Find where the given text appears and provide that cell's center as [x, y] coordinate. 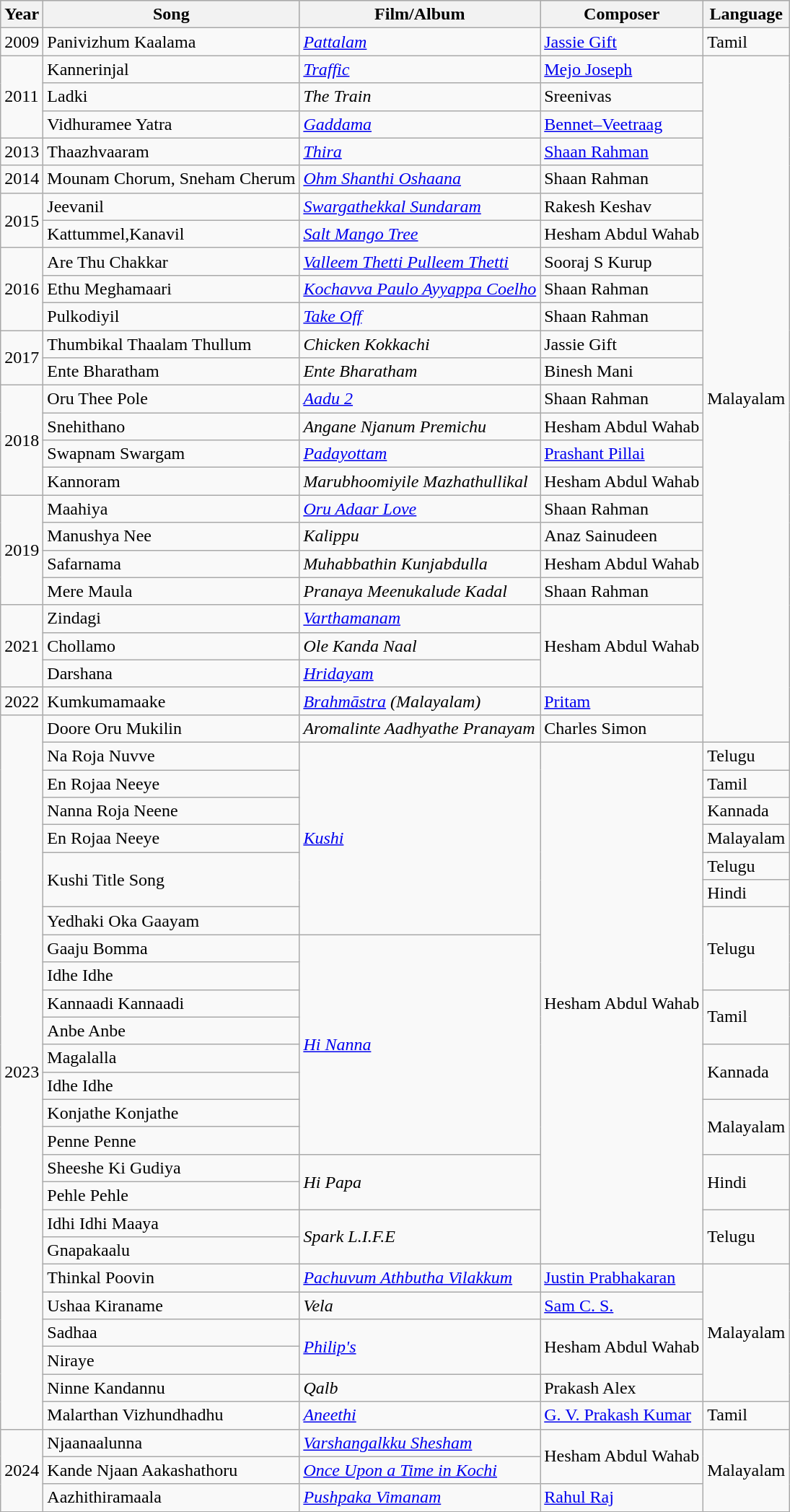
Kande Njaan Aakashathoru [172, 1470]
Aromalinte Aadhyathe Pranayam [420, 728]
Composer [622, 14]
Chollamo [172, 646]
Magalalla [172, 1058]
Prashant Pillai [622, 454]
2023 [22, 1072]
Nanna Roja Neene [172, 811]
Pachuvum Athbutha Vilakkum [420, 1278]
Na Roja Nuvve [172, 756]
Doore Oru Mukilin [172, 728]
Brahmāstra (Malayalam) [420, 701]
Manushya Nee [172, 536]
Song [172, 14]
Kochavva Paulo Ayyappa Coelho [420, 289]
Pehle Pehle [172, 1195]
Spark L.I.F.E [420, 1237]
Swargathekkal Sundaram [420, 206]
2015 [22, 220]
Snehithano [172, 427]
Swapnam Swargam [172, 454]
Are Thu Chakkar [172, 261]
Mere Maula [172, 591]
Vela [420, 1306]
2016 [22, 289]
Sheeshe Ki Gudiya [172, 1168]
Gaddama [420, 124]
Safarnama [172, 564]
Konjathe Konjathe [172, 1113]
Mejo Joseph [622, 69]
The Train [420, 97]
Thumbikal Thaalam Thullum [172, 344]
Film/Album [420, 14]
2021 [22, 646]
Charles Simon [622, 728]
Sadhaa [172, 1333]
Hi Papa [420, 1181]
Prakash Alex [622, 1388]
Njaanaalunna [172, 1443]
Traffic [420, 69]
Anbe Anbe [172, 1031]
Year [22, 14]
Thira [420, 152]
Yedhaki Oka Gaayam [172, 921]
Rahul Raj [622, 1498]
Vidhuramee Yatra [172, 124]
2019 [22, 550]
Bennet–Veetraag [622, 124]
Jeevanil [172, 206]
Qalb [420, 1388]
Zindagi [172, 619]
Malarthan Vizhundhadhu [172, 1415]
G. V. Prakash Kumar [622, 1415]
2013 [22, 152]
Padayottam [420, 454]
2009 [22, 42]
2017 [22, 358]
Philip's [420, 1347]
Kannerinjal [172, 69]
Pattalam [420, 42]
Rakesh Keshav [622, 206]
Maahiya [172, 509]
Mounam Chorum, Sneham Cherum [172, 179]
Kattummel,Kanavil [172, 234]
Idhi Idhi Maaya [172, 1223]
Penne Penne [172, 1140]
Muhabbathin Kunjabdulla [420, 564]
Pritam [622, 701]
Anaz Sainudeen [622, 536]
Sooraj S Kurup [622, 261]
Pranaya Meenukalude Kadal [420, 591]
Language [746, 14]
Kushi Title Song [172, 880]
Ladki [172, 97]
Angane Njanum Premichu [420, 427]
Hridayam [420, 673]
Valleem Thetti Pulleem Thetti [420, 261]
Once Upon a Time in Kochi [420, 1470]
Sam C. S. [622, 1306]
Ohm Shanthi Oshaana [420, 179]
Ushaa Kiraname [172, 1306]
Darshana [172, 673]
Justin Prabhakaran [622, 1278]
Salt Mango Tree [420, 234]
Sreenivas [622, 97]
2014 [22, 179]
Kannoram [172, 481]
Hi Nanna [420, 1044]
Pushpaka Vimanam [420, 1498]
Kumkumamaake [172, 701]
Aneethi [420, 1415]
Thaazhvaaram [172, 152]
Marubhoomiyile Mazhathullikal [420, 481]
Chicken Kokkachi [420, 344]
Aazhithiramaala [172, 1498]
Oru Thee Pole [172, 399]
Ethu Meghamaari [172, 289]
Gaaju Bomma [172, 948]
Niraye [172, 1360]
Aadu 2 [420, 399]
Gnapakaalu [172, 1251]
Kannaadi Kannaadi [172, 1003]
Oru Adaar Love [420, 509]
Take Off [420, 316]
Kushi [420, 838]
Varthamanam [420, 619]
2022 [22, 701]
Kalippu [420, 536]
Ole Kanda Naal [420, 646]
2018 [22, 440]
Ninne Kandannu [172, 1388]
Thinkal Poovin [172, 1278]
2024 [22, 1470]
Binesh Mani [622, 372]
Varshangalkku Shesham [420, 1443]
2011 [22, 97]
Pulkodiyil [172, 316]
Panivizhum Kaalama [172, 42]
